Capture the cell that displays the provided text and extract its [x, y] central coordinate. 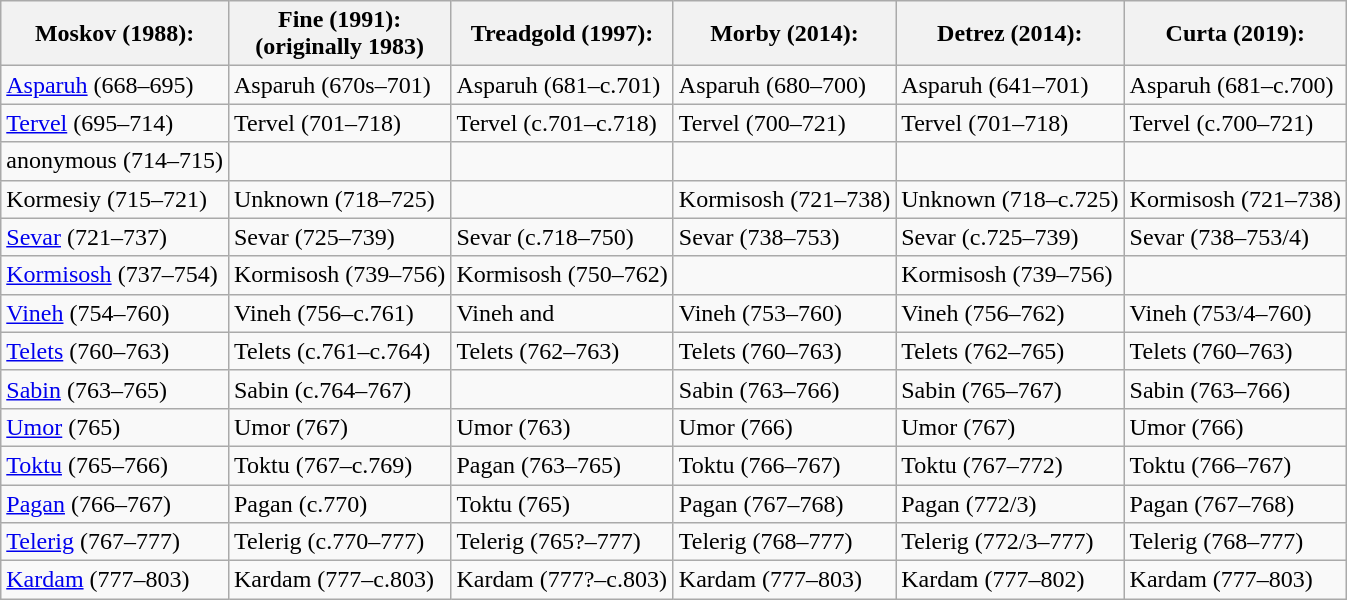
Asparuh (668–695) [115, 85]
Moskov (1988): [115, 34]
Pagan (772/3) [1010, 503]
Tervel (c.701–c.718) [562, 123]
Telets (c.761–c.764) [339, 351]
Unknown (718–c.725) [1010, 199]
Kardam (777–c.803) [339, 580]
Toktu (765) [562, 503]
Telerig (765?–777) [562, 542]
Umor (765) [115, 427]
Kardam (777–802) [1010, 580]
Umor (763) [562, 427]
anonymous (714–715) [115, 161]
Kardam (777?–c.803) [562, 580]
Asparuh (641–701) [1010, 85]
Tervel (c.700–721) [1235, 123]
Sevar (c.718–750) [562, 237]
Asparuh (681–c.701) [562, 85]
Tervel (700–721) [784, 123]
Toktu (767–772) [1010, 465]
Asparuh (680–700) [784, 85]
Toktu (767–c.769) [339, 465]
Vineh (753–760) [784, 313]
Asparuh (681–c.700) [1235, 85]
Telets (762–765) [1010, 351]
Pagan (763–765) [562, 465]
Sabin (763–765) [115, 389]
Telets (762–763) [562, 351]
Sabin (765–767) [1010, 389]
Vineh (756–c.761) [339, 313]
Tervel (695–714) [115, 123]
Telerig (772/3–777) [1010, 542]
Sevar (c.725–739) [1010, 237]
Vineh (754–760) [115, 313]
Toktu (765–766) [115, 465]
Sevar (738–753) [784, 237]
Telerig (767–777) [115, 542]
Telerig (c.770–777) [339, 542]
Kormisosh (737–754) [115, 275]
Sevar (721–737) [115, 237]
Asparuh (670s–701) [339, 85]
Vineh (756–762) [1010, 313]
Vineh (753/4–760) [1235, 313]
Treadgold (1997): [562, 34]
Curta (2019): [1235, 34]
Detrez (2014): [1010, 34]
Morby (2014): [784, 34]
Sevar (738–753/4) [1235, 237]
Pagan (766–767) [115, 503]
Sevar (725–739) [339, 237]
Kormisosh (750–762) [562, 275]
Pagan (c.770) [339, 503]
Unknown (718–725) [339, 199]
Sabin (c.764–767) [339, 389]
Kormesiy (715–721) [115, 199]
Vineh and [562, 313]
Fine (1991):(originally 1983) [339, 34]
